From the cell containing the given text, extract its center point as (X, Y) coordinate. 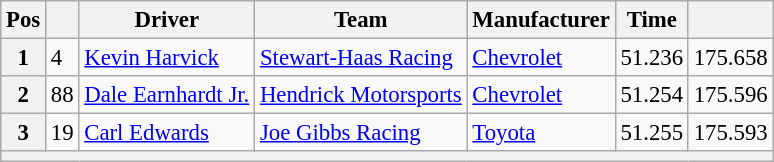
Pos (24, 20)
19 (62, 133)
Manufacturer (541, 20)
51.254 (652, 95)
3 (24, 133)
1 (24, 58)
Toyota (541, 133)
175.593 (730, 133)
51.236 (652, 58)
Joe Gibbs Racing (361, 133)
Hendrick Motorsports (361, 95)
175.658 (730, 58)
Kevin Harvick (167, 58)
Dale Earnhardt Jr. (167, 95)
Carl Edwards (167, 133)
51.255 (652, 133)
175.596 (730, 95)
Time (652, 20)
4 (62, 58)
Team (361, 20)
88 (62, 95)
Stewart-Haas Racing (361, 58)
Driver (167, 20)
2 (24, 95)
